Detect which cell encompasses the target text, then output its (X, Y) center coordinate. 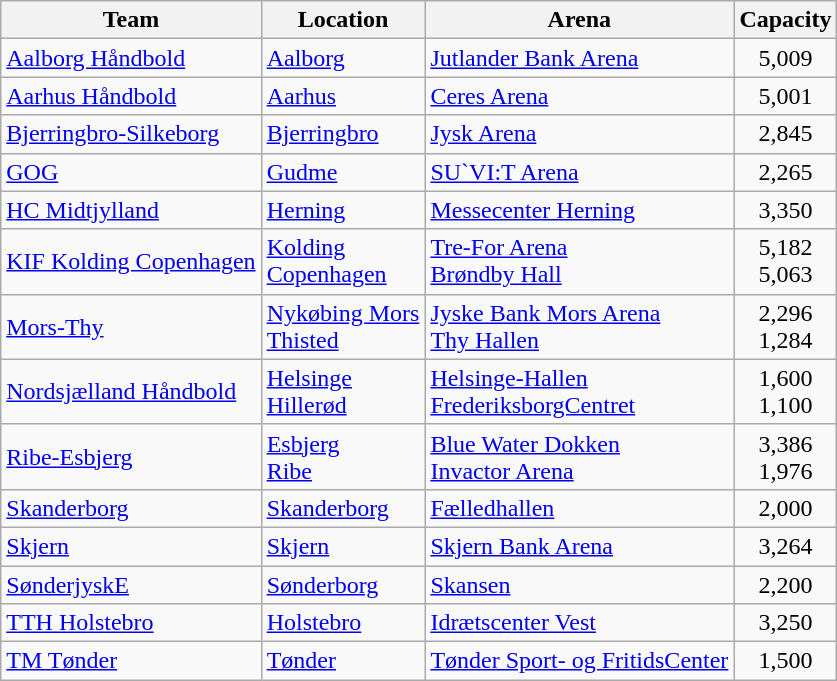
2,200 (786, 585)
2,2961,284 (786, 326)
2,845 (786, 134)
Nordsjælland Håndbold (131, 392)
Blue Water DokkenInvactor Arena (580, 456)
5,009 (786, 58)
TM Tønder (131, 661)
Idrætscenter Vest (580, 623)
1,500 (786, 661)
SønderjyskE (131, 585)
Gudme (343, 172)
Bjerringbro-Silkeborg (131, 134)
HelsingeHillerød (343, 392)
Tønder Sport- og FritidsCenter (580, 661)
3,350 (786, 210)
HC Midtjylland (131, 210)
Skansen (580, 585)
5,1825,063 (786, 262)
Aalborg Håndbold (131, 58)
Helsinge-HallenFrederiksborgCentret (580, 392)
Fælledhallen (580, 508)
3,250 (786, 623)
Team (131, 20)
Jyske Bank Mors ArenaThy Hallen (580, 326)
Skjern Bank Arena (580, 546)
3,3861,976 (786, 456)
Aarhus Håndbold (131, 96)
Tønder (343, 661)
Bjerringbro (343, 134)
Tre-For ArenaBrøndby Hall (580, 262)
SU`VI:T Arena (580, 172)
KoldingCopenhagen (343, 262)
KIF Kolding Copenhagen (131, 262)
Jutlander Bank Arena (580, 58)
2,265 (786, 172)
Sønderborg (343, 585)
Messecenter Herning (580, 210)
1,6001,100 (786, 392)
TTH Holstebro (131, 623)
Nykøbing MorsThisted (343, 326)
Mors-Thy (131, 326)
Arena (580, 20)
5,001 (786, 96)
3,264 (786, 546)
Aalborg (343, 58)
Capacity (786, 20)
Jysk Arena (580, 134)
GOG (131, 172)
Herning (343, 210)
Holstebro (343, 623)
2,000 (786, 508)
Aarhus (343, 96)
Ceres Arena (580, 96)
Ribe-Esbjerg (131, 456)
Location (343, 20)
EsbjergRibe (343, 456)
